Locate the cell with the specified text and output its [X, Y] center coordinate. 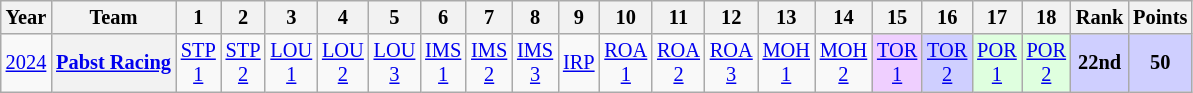
14 [844, 17]
7 [489, 17]
IMS3 [535, 63]
5 [395, 17]
LOU3 [395, 63]
3 [291, 17]
TOR1 [897, 63]
LOU1 [291, 63]
POR2 [1046, 63]
17 [996, 17]
ROA1 [626, 63]
15 [897, 17]
IMS2 [489, 63]
ROA2 [678, 63]
Rank [1100, 17]
TOR2 [947, 63]
LOU2 [343, 63]
22nd [1100, 63]
13 [786, 17]
STP1 [198, 63]
12 [732, 17]
IRP [578, 63]
2 [244, 17]
STP2 [244, 63]
IMS1 [443, 63]
9 [578, 17]
6 [443, 17]
Points [1160, 17]
MOH1 [786, 63]
18 [1046, 17]
2024 [26, 63]
10 [626, 17]
11 [678, 17]
MOH2 [844, 63]
Pabst Racing [114, 63]
ROA3 [732, 63]
50 [1160, 63]
1 [198, 17]
Team [114, 17]
8 [535, 17]
POR1 [996, 63]
16 [947, 17]
Year [26, 17]
4 [343, 17]
